Provide the (x, y) coordinate of the cell's center where the given text is located.  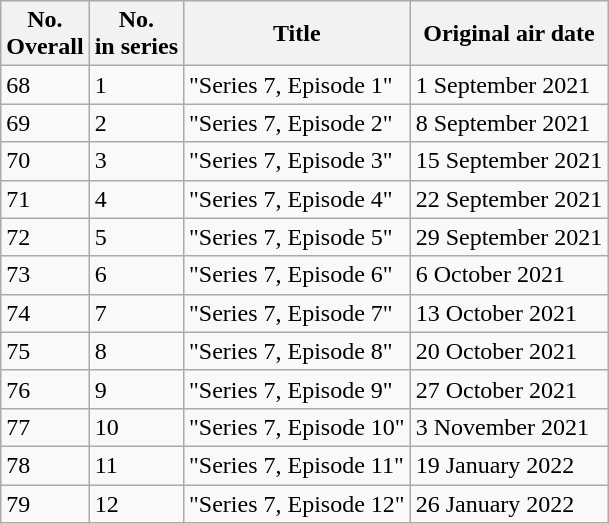
77 (45, 427)
3 (136, 161)
10 (136, 427)
Original air date (509, 34)
20 October 2021 (509, 351)
74 (45, 313)
6 October 2021 (509, 275)
7 (136, 313)
75 (45, 351)
15 September 2021 (509, 161)
2 (136, 123)
71 (45, 199)
No.Overall (45, 34)
5 (136, 237)
"Series 7, Episode 6" (298, 275)
69 (45, 123)
9 (136, 389)
22 September 2021 (509, 199)
"Series 7, Episode 10" (298, 427)
70 (45, 161)
"Series 7, Episode 5" (298, 237)
76 (45, 389)
26 January 2022 (509, 503)
8 (136, 351)
3 November 2021 (509, 427)
"Series 7, Episode 9" (298, 389)
"Series 7, Episode 1" (298, 85)
No.in series (136, 34)
78 (45, 465)
"Series 7, Episode 4" (298, 199)
27 October 2021 (509, 389)
1 September 2021 (509, 85)
68 (45, 85)
"Series 7, Episode 11" (298, 465)
"Series 7, Episode 7" (298, 313)
4 (136, 199)
72 (45, 237)
6 (136, 275)
12 (136, 503)
29 September 2021 (509, 237)
8 September 2021 (509, 123)
"Series 7, Episode 8" (298, 351)
"Series 7, Episode 3" (298, 161)
11 (136, 465)
19 January 2022 (509, 465)
Title (298, 34)
"Series 7, Episode 12" (298, 503)
"Series 7, Episode 2" (298, 123)
1 (136, 85)
73 (45, 275)
13 October 2021 (509, 313)
79 (45, 503)
